Detect which cell encompasses the target text, then output its [X, Y] center coordinate. 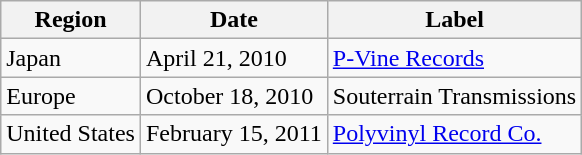
Souterrain Transmissions [454, 96]
Region [71, 20]
Europe [71, 96]
October 18, 2010 [234, 96]
United States [71, 134]
February 15, 2011 [234, 134]
P-Vine Records [454, 58]
Japan [71, 58]
April 21, 2010 [234, 58]
Polyvinyl Record Co. [454, 134]
Date [234, 20]
Label [454, 20]
